Search for the cell housing the specified text and yield its (x, y) center coordinate. 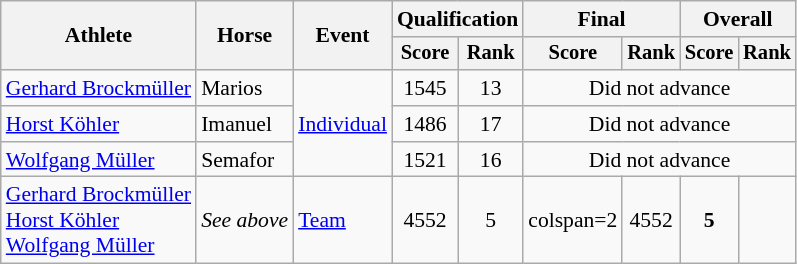
Semafor (244, 160)
Wolfgang Müller (98, 160)
Qualification (458, 19)
Final (602, 19)
1486 (425, 124)
Athlete (98, 36)
Gerhard BrockmüllerHorst KöhlerWolfgang Müller (98, 220)
1545 (425, 88)
Event (342, 36)
See above (244, 220)
16 (490, 160)
Overall (738, 19)
17 (490, 124)
Gerhard Brockmüller (98, 88)
Horse (244, 36)
colspan=2 (572, 220)
Team (342, 220)
Imanuel (244, 124)
Individual (342, 124)
13 (490, 88)
1521 (425, 160)
Marios (244, 88)
Horst Köhler (98, 124)
